From the cell containing the given text, extract its center point as (x, y) coordinate. 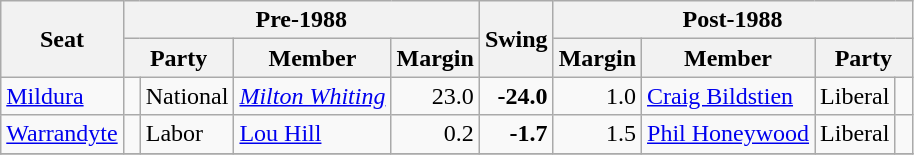
Pre-1988 (301, 20)
Warrandyte (62, 134)
-24.0 (516, 96)
23.0 (435, 96)
Mildura (62, 96)
1.0 (597, 96)
1.5 (597, 134)
Seat (62, 39)
Labor (187, 134)
Phil Honeywood (728, 134)
Milton Whiting (312, 96)
Craig Bildstien (728, 96)
-1.7 (516, 134)
National (187, 96)
Post-1988 (732, 20)
Lou Hill (312, 134)
Swing (516, 39)
0.2 (435, 134)
